Determine the (X, Y) coordinate at the center of the cell enclosing the given text.  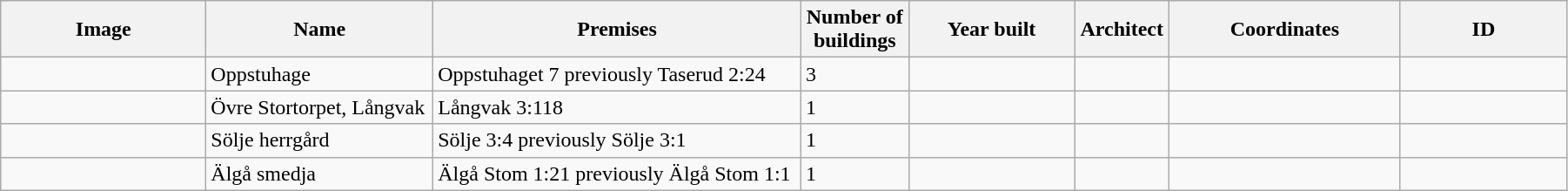
ID (1483, 30)
Coordinates (1284, 30)
3 (854, 74)
Övre Stortorpet, Långvak (320, 107)
Oppstuhage (320, 74)
Älgå smedja (320, 174)
Sölje herrgård (320, 140)
Number ofbuildings (854, 30)
Älgå Stom 1:21 previously Älgå Stom 1:1 (618, 174)
Långvak 3:118 (618, 107)
Oppstuhaget 7 previously Taserud 2:24 (618, 74)
Name (320, 30)
Sölje 3:4 previously Sölje 3:1 (618, 140)
Architect (1122, 30)
Year built (992, 30)
Premises (618, 30)
Image (104, 30)
